From the cell containing the given text, extract its center point as (x, y) coordinate. 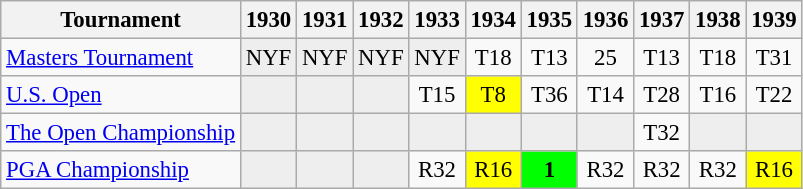
1933 (437, 20)
T31 (774, 58)
Tournament (121, 20)
1931 (325, 20)
PGA Championship (121, 170)
T15 (437, 95)
T22 (774, 95)
U.S. Open (121, 95)
Masters Tournament (121, 58)
T32 (662, 133)
1935 (549, 20)
T16 (718, 95)
1 (549, 170)
T8 (493, 95)
1930 (268, 20)
1937 (662, 20)
1932 (381, 20)
25 (605, 58)
1939 (774, 20)
1938 (718, 20)
T28 (662, 95)
1934 (493, 20)
1936 (605, 20)
T36 (549, 95)
The Open Championship (121, 133)
T14 (605, 95)
